Detect which cell encompasses the target text, then output its (X, Y) center coordinate. 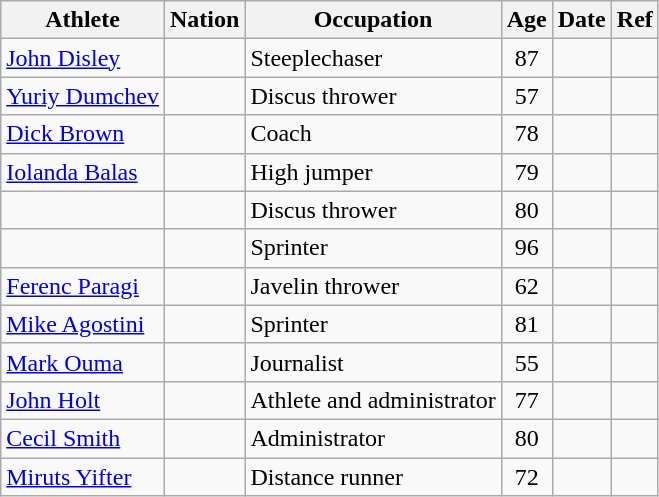
62 (526, 286)
Coach (373, 134)
Yuriy Dumchev (83, 96)
Nation (204, 20)
79 (526, 172)
Dick Brown (83, 134)
Athlete and administrator (373, 400)
Ferenc Paragi (83, 286)
Cecil Smith (83, 438)
Date (582, 20)
Javelin thrower (373, 286)
Occupation (373, 20)
87 (526, 58)
81 (526, 324)
Athlete (83, 20)
Mark Ouma (83, 362)
57 (526, 96)
72 (526, 477)
Administrator (373, 438)
Mike Agostini (83, 324)
77 (526, 400)
John Holt (83, 400)
John Disley (83, 58)
Miruts Yifter (83, 477)
Iolanda Balas (83, 172)
Age (526, 20)
96 (526, 248)
78 (526, 134)
Journalist (373, 362)
Steeplechaser (373, 58)
High jumper (373, 172)
55 (526, 362)
Distance runner (373, 477)
Ref (634, 20)
